Pinpoint the cell where the given text exists, returning its [x, y] midpoint coordinate. 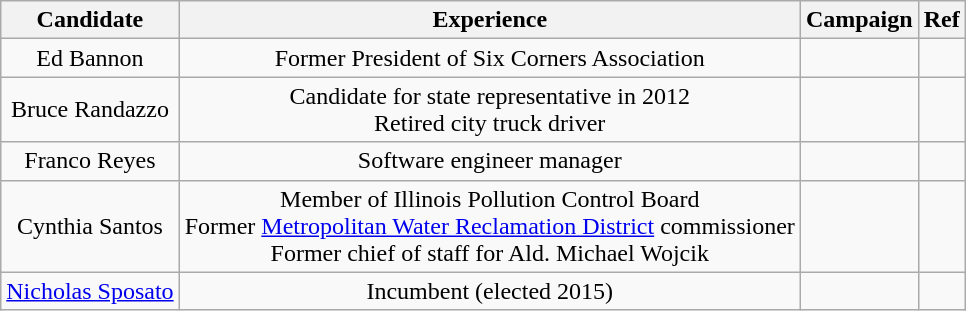
Candidate for state representative in 2012Retired city truck driver [490, 110]
Member of Illinois Pollution Control BoardFormer Metropolitan Water Reclamation District commissionerFormer chief of staff for Ald. Michael Wojcik [490, 226]
Experience [490, 20]
Software engineer manager [490, 161]
Ed Bannon [90, 58]
Bruce Randazzo [90, 110]
Franco Reyes [90, 161]
Candidate [90, 20]
Ref [942, 20]
Nicholas Sposato [90, 291]
Cynthia Santos [90, 226]
Campaign [859, 20]
Incumbent (elected 2015) [490, 291]
Former President of Six Corners Association [490, 58]
